Capture the cell that displays the provided text and extract its (X, Y) central coordinate. 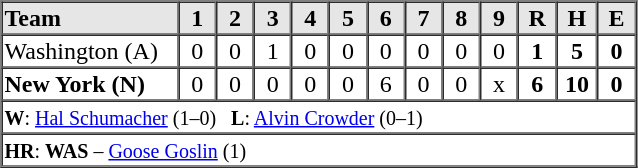
HR: WAS – Goose Goslin (1) (319, 150)
3 (273, 18)
Team (90, 18)
E (616, 18)
8 (461, 18)
R (538, 18)
4 (311, 18)
10 (577, 84)
9 (499, 18)
x (499, 84)
7 (424, 18)
Washington (A) (90, 50)
New York (N) (90, 84)
H (577, 18)
2 (235, 18)
W: Hal Schumacher (1–0) L: Alvin Crowder (0–1) (319, 116)
